Capture the cell that displays the provided text and extract its (X, Y) central coordinate. 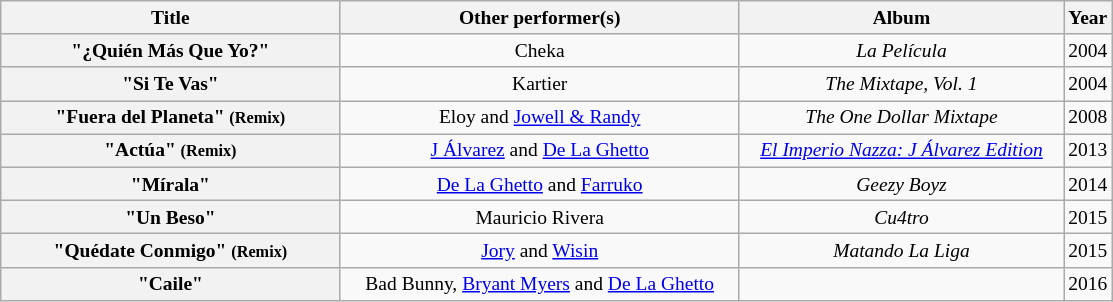
Matando La Liga (901, 250)
Eloy and Jowell & Randy (540, 118)
2008 (1088, 118)
Cheka (540, 50)
"¿Quién Más Que Yo?" (170, 50)
Album (901, 18)
J Álvarez and De La Ghetto (540, 150)
Cu4tro (901, 216)
El Imperio Nazza: J Álvarez Edition (901, 150)
Other performer(s) (540, 18)
The Mixtape, Vol. 1 (901, 84)
"Caile" (170, 284)
"Actúa" (Remix) (170, 150)
"Un Beso" (170, 216)
2016 (1088, 284)
Title (170, 18)
Kartier (540, 84)
"Si Te Vas" (170, 84)
"Mírala" (170, 184)
Year (1088, 18)
Mauricio Rivera (540, 216)
The One Dollar Mixtape (901, 118)
La Película (901, 50)
Geezy Boyz (901, 184)
2014 (1088, 184)
2013 (1088, 150)
Jory and Wisin (540, 250)
De La Ghetto and Farruko (540, 184)
"Fuera del Planeta" (Remix) (170, 118)
"Quédate Conmigo" (Remix) (170, 250)
Bad Bunny, Bryant Myers and De La Ghetto (540, 284)
